From the cell containing the given text, extract its center point as (X, Y) coordinate. 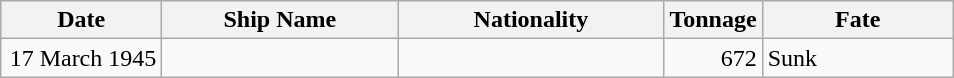
17 March 1945 (82, 58)
Sunk (858, 58)
Date (82, 20)
Fate (858, 20)
672 (713, 58)
Ship Name (280, 20)
Nationality (531, 20)
Tonnage (713, 20)
